Pinpoint the cell where the given text exists, returning its [X, Y] midpoint coordinate. 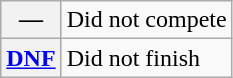
Did not compete [146, 20]
— [31, 20]
Did not finish [146, 58]
DNF [31, 58]
